For the text-containing cell, return its midpoint in (x, y) coordinate format. 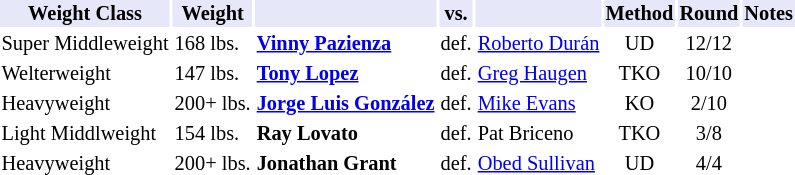
Greg Haugen (538, 74)
Weight Class (85, 14)
Ray Lovato (346, 134)
Super Middleweight (85, 44)
3/8 (709, 134)
200+ lbs. (212, 104)
vs. (456, 14)
Weight (212, 14)
Welterweight (85, 74)
2/10 (709, 104)
10/10 (709, 74)
Jorge Luis González (346, 104)
12/12 (709, 44)
147 lbs. (212, 74)
Light Middlweight (85, 134)
Round (709, 14)
UD (640, 44)
Tony Lopez (346, 74)
KO (640, 104)
Roberto Durán (538, 44)
Vinny Pazienza (346, 44)
Heavyweight (85, 104)
154 lbs. (212, 134)
Method (640, 14)
Pat Briceno (538, 134)
Mike Evans (538, 104)
Notes (769, 14)
168 lbs. (212, 44)
